Find where the given text appears and provide that cell's center as [x, y] coordinate. 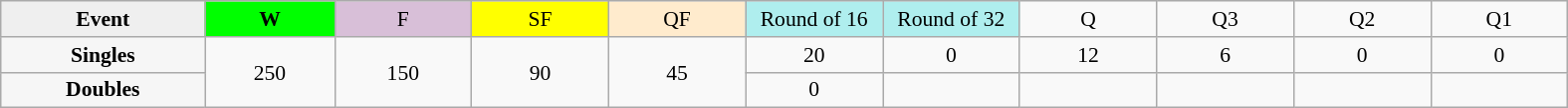
SF [541, 19]
W [270, 19]
Round of 16 [814, 19]
12 [1088, 55]
Q2 [1362, 19]
45 [677, 72]
Q1 [1499, 19]
90 [541, 72]
Q [1088, 19]
Event [104, 19]
20 [814, 55]
250 [270, 72]
Doubles [104, 90]
150 [403, 72]
Q3 [1226, 19]
Round of 32 [951, 19]
Singles [104, 55]
6 [1226, 55]
QF [677, 19]
F [403, 19]
